Return the (X, Y) coordinate for the center point of the cell that contains the specified text.  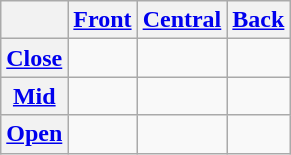
Open (34, 134)
Mid (34, 96)
Front (102, 20)
Back (258, 20)
Close (34, 58)
Central (182, 20)
